Extract the [x, y] coordinate from the center of the cell holding the provided text.  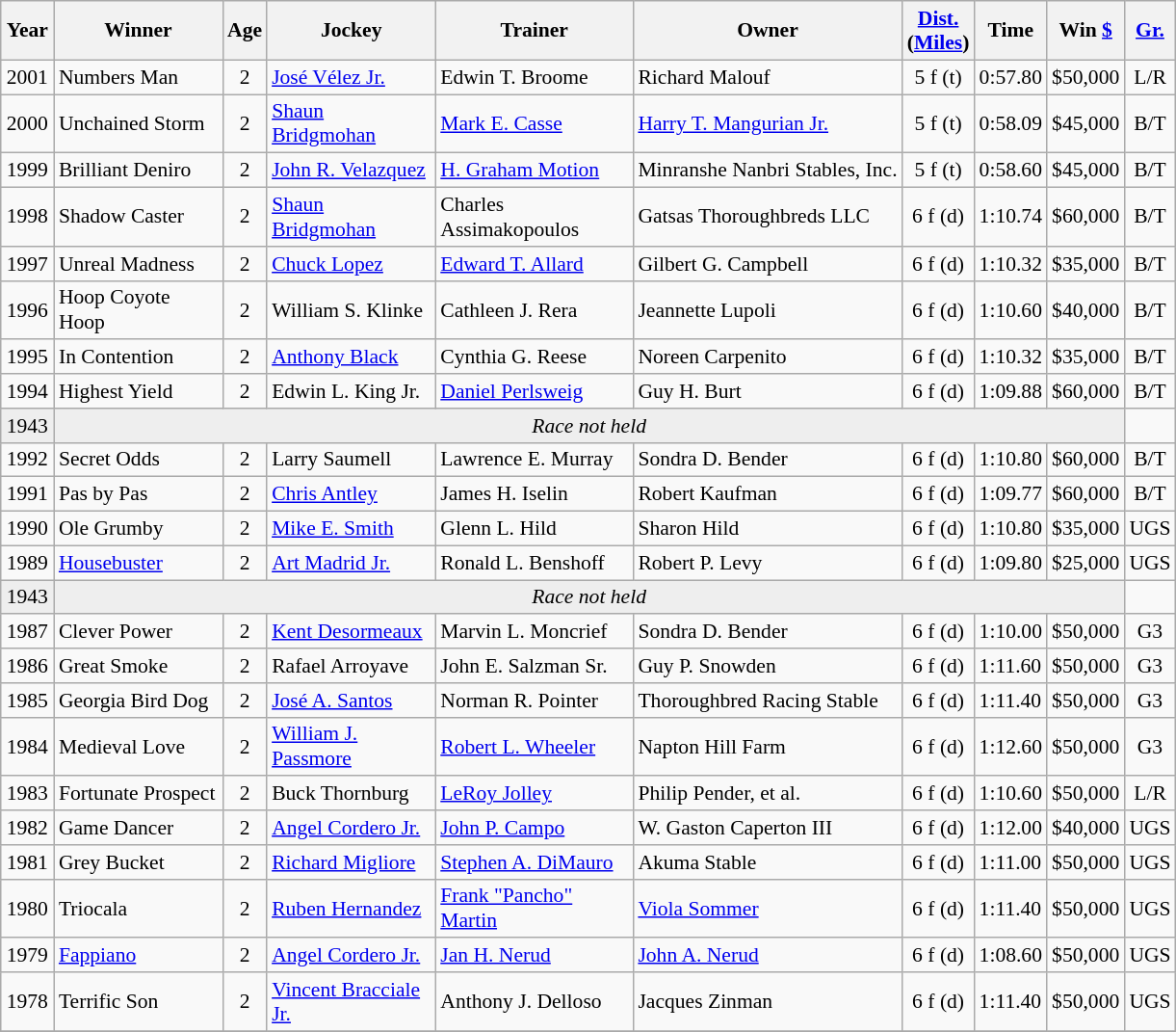
Robert L. Wheeler [534, 746]
Lawrence E. Murray [534, 460]
Cynthia G. Reese [534, 357]
Rafael Arroyave [351, 666]
Triocala [139, 908]
Kent Desormeaux [351, 632]
1989 [27, 563]
0:58.60 [1011, 171]
Hoop Coyote Hoop [139, 310]
Jan H. Nerud [534, 956]
1:09.80 [1011, 563]
1983 [27, 794]
Brilliant Deniro [139, 171]
Mike E. Smith [351, 529]
1:10.00 [1011, 632]
José A. Santos [351, 701]
1987 [27, 632]
Medieval Love [139, 746]
Jeannette Lupoli [767, 310]
Charles Assimakopoulos [534, 218]
1985 [27, 701]
Noreen Carpenito [767, 357]
Chuck Lopez [351, 264]
Stephen A. DiMauro [534, 862]
Unchained Storm [139, 123]
In Contention [139, 357]
1982 [27, 828]
Gatsas Thoroughbreds LLC [767, 218]
Clever Power [139, 632]
Anthony J. Delloso [534, 1002]
1984 [27, 746]
LeRoy Jolley [534, 794]
Grey Bucket [139, 862]
Fortunate Prospect [139, 794]
James H. Iselin [534, 494]
Time [1011, 31]
1978 [27, 1002]
Harry T. Mangurian Jr. [767, 123]
Robert P. Levy [767, 563]
Fappiano [139, 956]
Philip Pender, et al. [767, 794]
Age [245, 31]
Ronald L. Benshoff [534, 563]
1:11.00 [1011, 862]
Guy H. Burt [767, 391]
Edwin T. Broome [534, 77]
1995 [27, 357]
Robert Kaufman [767, 494]
Unreal Madness [139, 264]
Shadow Caster [139, 218]
Richard Malouf [767, 77]
Year [27, 31]
1992 [27, 460]
Terrific Son [139, 1002]
John R. Velazquez [351, 171]
Richard Migliore [351, 862]
Norman R. Pointer [534, 701]
1986 [27, 666]
1991 [27, 494]
1981 [27, 862]
John A. Nerud [767, 956]
Trainer [534, 31]
W. Gaston Caperton III [767, 828]
1997 [27, 264]
Dist. (Miles) [938, 31]
1:12.00 [1011, 828]
1994 [27, 391]
1:09.88 [1011, 391]
Edwin L. King Jr. [351, 391]
2001 [27, 77]
Sharon Hild [767, 529]
Housebuster [139, 563]
Vincent Bracciale Jr. [351, 1002]
Georgia Bird Dog [139, 701]
Jockey [351, 31]
José Vélez Jr. [351, 77]
Marvin L. Moncrief [534, 632]
Highest Yield [139, 391]
Guy P. Snowden [767, 666]
Jacques Zinman [767, 1002]
Win $ [1085, 31]
Glenn L. Hild [534, 529]
2000 [27, 123]
Buck Thornburg [351, 794]
$25,000 [1085, 563]
0:57.80 [1011, 77]
Owner [767, 31]
Thoroughbred Racing Stable [767, 701]
Ole Grumby [139, 529]
Secret Odds [139, 460]
Great Smoke [139, 666]
H. Graham Motion [534, 171]
Game Dancer [139, 828]
Cathleen J. Rera [534, 310]
William J. Passmore [351, 746]
Art Madrid Jr. [351, 563]
William S. Klinke [351, 310]
1996 [27, 310]
1:09.77 [1011, 494]
Minranshe Nanbri Stables, Inc. [767, 171]
Napton Hill Farm [767, 746]
Mark E. Casse [534, 123]
John P. Campo [534, 828]
Frank "Pancho" Martin [534, 908]
Ruben Hernandez [351, 908]
Numbers Man [139, 77]
1:12.60 [1011, 746]
Pas by Pas [139, 494]
Anthony Black [351, 357]
1999 [27, 171]
John E. Salzman Sr. [534, 666]
Larry Saumell [351, 460]
0:58.09 [1011, 123]
1980 [27, 908]
1:11.60 [1011, 666]
Chris Antley [351, 494]
1998 [27, 218]
1979 [27, 956]
Akuma Stable [767, 862]
1:10.74 [1011, 218]
Edward T. Allard [534, 264]
Viola Sommer [767, 908]
Gr. [1150, 31]
Winner [139, 31]
Gilbert G. Campbell [767, 264]
1990 [27, 529]
Daniel Perlsweig [534, 391]
1:08.60 [1011, 956]
